Output the [X, Y] coordinate of the center of the cell containing the given text.  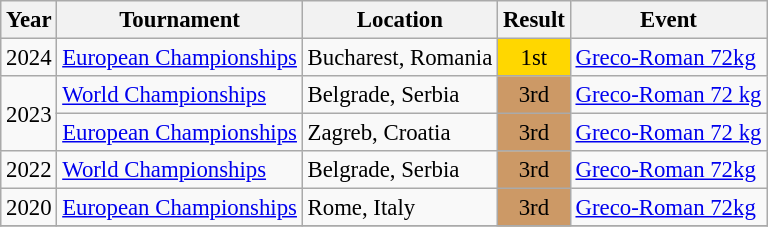
Result [534, 20]
1st [534, 58]
Location [400, 20]
Tournament [180, 20]
Zagreb, Croatia [400, 133]
Bucharest, Romania [400, 58]
2024 [29, 58]
Rome, Italy [400, 208]
2020 [29, 208]
2023 [29, 114]
Event [668, 20]
2022 [29, 170]
Year [29, 20]
